Return (X, Y) of the center of cell containing provided text 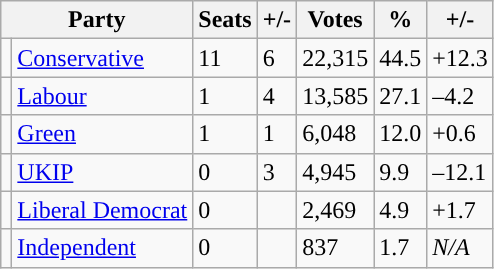
Labour (102, 96)
22,315 (336, 58)
12.0 (400, 134)
+1.7 (460, 210)
837 (336, 248)
13,585 (336, 96)
6,048 (336, 134)
% (400, 20)
9.9 (400, 172)
+0.6 (460, 134)
–12.1 (460, 172)
Liberal Democrat (102, 210)
Independent (102, 248)
44.5 (400, 58)
4 (276, 96)
11 (225, 58)
+12.3 (460, 58)
Votes (336, 20)
Party (97, 20)
N/A (460, 248)
Green (102, 134)
2,469 (336, 210)
1.7 (400, 248)
Seats (225, 20)
3 (276, 172)
–4.2 (460, 96)
UKIP (102, 172)
Conservative (102, 58)
6 (276, 58)
4.9 (400, 210)
4,945 (336, 172)
27.1 (400, 96)
